Determine the [X, Y] coordinate at the center of the cell enclosing the given text.  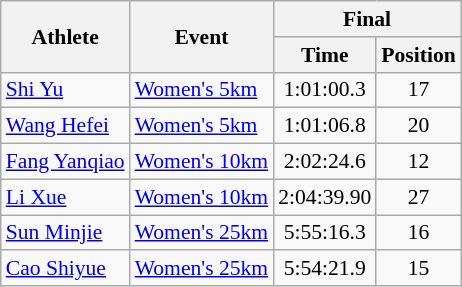
Li Xue [66, 197]
Event [202, 36]
20 [418, 126]
Position [418, 55]
2:04:39.90 [324, 197]
12 [418, 162]
2:02:24.6 [324, 162]
15 [418, 269]
Fang Yanqiao [66, 162]
16 [418, 233]
27 [418, 197]
Cao Shiyue [66, 269]
Final [367, 19]
Time [324, 55]
5:55:16.3 [324, 233]
17 [418, 90]
Shi Yu [66, 90]
Athlete [66, 36]
1:01:00.3 [324, 90]
1:01:06.8 [324, 126]
5:54:21.9 [324, 269]
Wang Hefei [66, 126]
Sun Minjie [66, 233]
